Provide the [X, Y] coordinate of the cell's center where the given text is located.  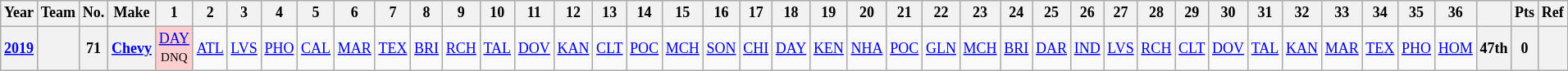
16 [722, 13]
47th [1494, 48]
Chevy [132, 48]
NHA [867, 48]
17 [756, 13]
18 [791, 13]
35 [1417, 13]
5 [317, 13]
21 [905, 13]
14 [645, 13]
CHI [756, 48]
6 [354, 13]
2019 [20, 48]
27 [1120, 13]
DAY [791, 48]
2 [210, 13]
ATL [210, 48]
HOM [1455, 48]
23 [980, 13]
No. [93, 13]
32 [1302, 13]
28 [1156, 13]
Team [57, 13]
29 [1192, 13]
15 [682, 13]
12 [573, 13]
24 [1017, 13]
IND [1087, 48]
13 [610, 13]
Ref [1552, 13]
36 [1455, 13]
8 [426, 13]
11 [534, 13]
26 [1087, 13]
71 [93, 48]
DAYDNQ [174, 48]
Pts [1525, 13]
3 [244, 13]
GLN [941, 48]
9 [461, 13]
Make [132, 13]
SON [722, 48]
22 [941, 13]
31 [1265, 13]
1 [174, 13]
33 [1342, 13]
30 [1228, 13]
25 [1051, 13]
10 [497, 13]
KEN [829, 48]
Year [20, 13]
4 [279, 13]
DAR [1051, 48]
34 [1380, 13]
0 [1525, 48]
20 [867, 13]
19 [829, 13]
7 [393, 13]
CAL [317, 48]
